Extract the [X, Y] coordinate from the center of the cell holding the provided text.  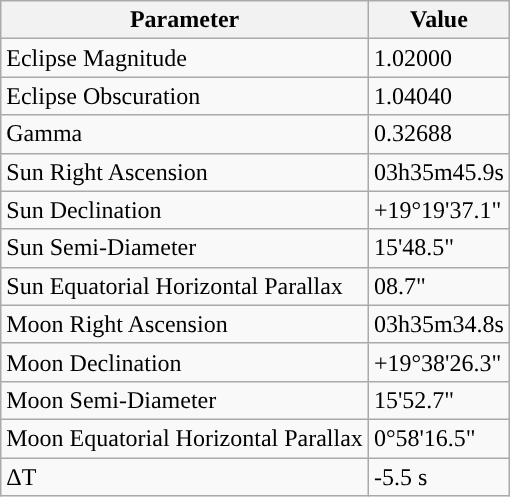
15'48.5" [438, 248]
1.02000 [438, 58]
+19°19'37.1" [438, 210]
03h35m34.8s [438, 324]
Moon Declination [185, 362]
Moon Right Ascension [185, 324]
Gamma [185, 134]
Sun Semi-Diameter [185, 248]
03h35m45.9s [438, 172]
Sun Declination [185, 210]
Parameter [185, 20]
ΔT [185, 477]
15'52.7" [438, 400]
Sun Right Ascension [185, 172]
1.04040 [438, 96]
Eclipse Magnitude [185, 58]
0.32688 [438, 134]
+19°38'26.3" [438, 362]
0°58'16.5" [438, 438]
Moon Equatorial Horizontal Parallax [185, 438]
Moon Semi-Diameter [185, 400]
Value [438, 20]
Sun Equatorial Horizontal Parallax [185, 286]
Eclipse Obscuration [185, 96]
08.7" [438, 286]
-5.5 s [438, 477]
